Return (x, y) of the center of cell containing provided text 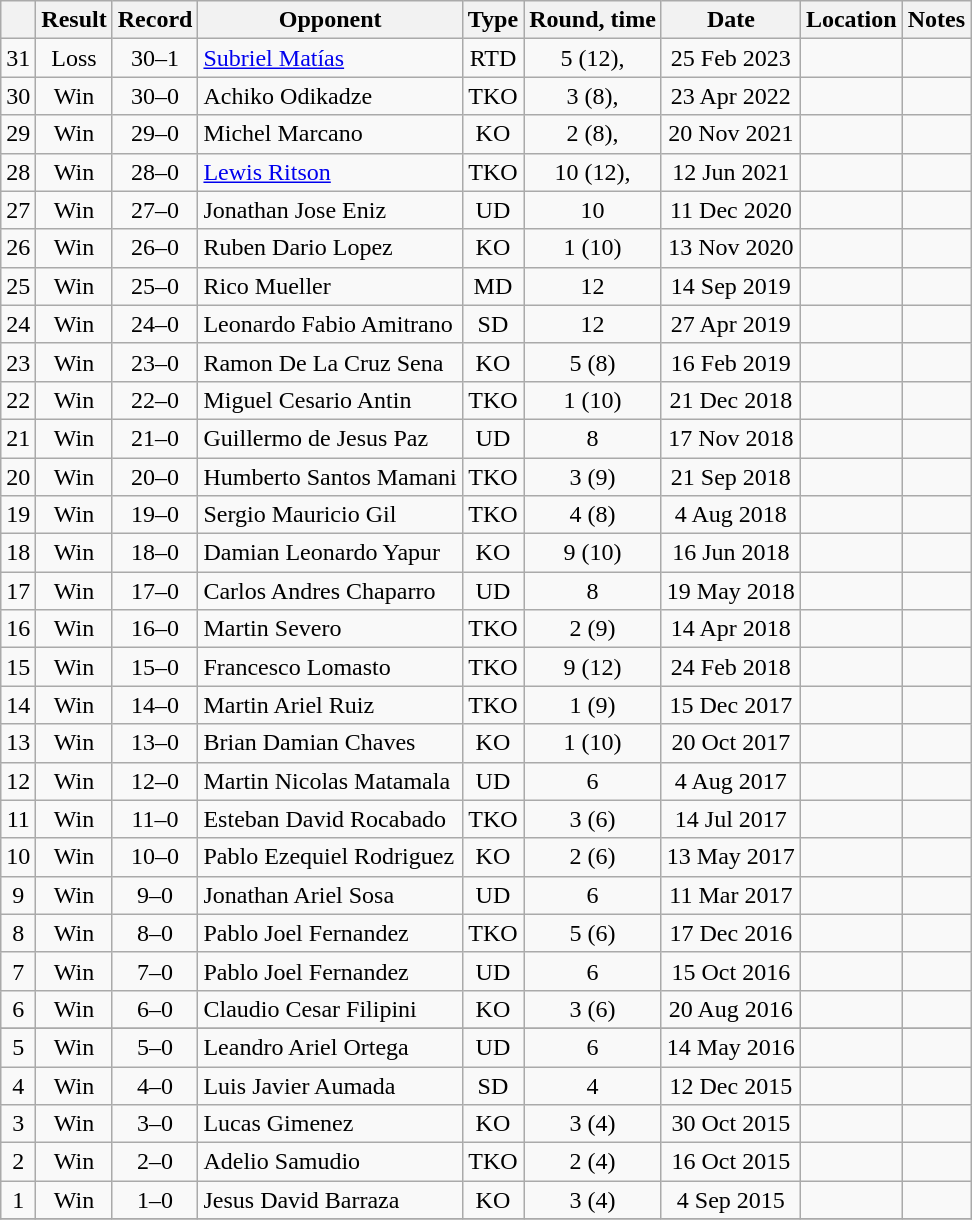
21–0 (155, 438)
11 Dec 2020 (730, 210)
Date (730, 20)
Martin Ariel Ruiz (330, 705)
19 (18, 515)
11–0 (155, 819)
Record (155, 20)
7 (18, 971)
30 Oct 2015 (730, 1124)
2 (4) (593, 1162)
RTD (492, 58)
Claudio Cesar Filipini (330, 1009)
5–0 (155, 1047)
Rico Mueller (330, 286)
Notes (936, 20)
Opponent (330, 20)
Loss (74, 58)
1 (18, 1200)
Jesus David Barraza (330, 1200)
29–0 (155, 134)
Adelio Samudio (330, 1162)
6–0 (155, 1009)
5 (18, 1047)
Miguel Cesario Antin (330, 400)
16 Feb 2019 (730, 362)
4 Aug 2018 (730, 515)
5 (12), (593, 58)
18–0 (155, 553)
2 (9) (593, 629)
14–0 (155, 705)
12 Dec 2015 (730, 1085)
31 (18, 58)
16 Oct 2015 (730, 1162)
Brian Damian Chaves (330, 743)
20–0 (155, 477)
15 (18, 667)
26–0 (155, 248)
14 (18, 705)
20 (18, 477)
27–0 (155, 210)
Leonardo Fabio Amitrano (330, 324)
2 (18, 1162)
Esteban David Rocabado (330, 819)
24 (18, 324)
21 (18, 438)
21 Dec 2018 (730, 400)
17 Nov 2018 (730, 438)
16–0 (155, 629)
23 Apr 2022 (730, 96)
16 (18, 629)
Subriel Matías (330, 58)
Lucas Gimenez (330, 1124)
20 Aug 2016 (730, 1009)
30–1 (155, 58)
Ramon De La Cruz Sena (330, 362)
Luis Javier Aumada (330, 1085)
18 (18, 553)
30 (18, 96)
13–0 (155, 743)
Pablo Ezequiel Rodriguez (330, 857)
Lewis Ritson (330, 172)
Martin Nicolas Matamala (330, 781)
3 (18, 1124)
3 (8), (593, 96)
4–0 (155, 1085)
27 Apr 2019 (730, 324)
14 May 2016 (730, 1047)
5 (6) (593, 933)
3 (9) (593, 477)
19–0 (155, 515)
1–0 (155, 1200)
MD (492, 286)
15 Dec 2017 (730, 705)
19 May 2018 (730, 591)
20 Oct 2017 (730, 743)
23 (18, 362)
Martin Severo (330, 629)
Leandro Ariel Ortega (330, 1047)
23–0 (155, 362)
11 (18, 819)
10 (12), (593, 172)
Michel Marcano (330, 134)
12–0 (155, 781)
5 (8) (593, 362)
Humberto Santos Mamani (330, 477)
10–0 (155, 857)
4 Aug 2017 (730, 781)
Francesco Lomasto (330, 667)
25–0 (155, 286)
15–0 (155, 667)
26 (18, 248)
2 (6) (593, 857)
4 (8) (593, 515)
29 (18, 134)
14 Apr 2018 (730, 629)
9 (10) (593, 553)
16 Jun 2018 (730, 553)
Sergio Mauricio Gil (330, 515)
27 (18, 210)
Location (851, 20)
22–0 (155, 400)
1 (9) (593, 705)
Result (74, 20)
13 Nov 2020 (730, 248)
Achiko Odikadze (330, 96)
13 (18, 743)
9–0 (155, 895)
Carlos Andres Chaparro (330, 591)
Jonathan Jose Eniz (330, 210)
15 Oct 2016 (730, 971)
Jonathan Ariel Sosa (330, 895)
13 May 2017 (730, 857)
Guillermo de Jesus Paz (330, 438)
Round, time (593, 20)
21 Sep 2018 (730, 477)
8–0 (155, 933)
11 Mar 2017 (730, 895)
12 Jun 2021 (730, 172)
24–0 (155, 324)
Type (492, 20)
2–0 (155, 1162)
7–0 (155, 971)
2 (8), (593, 134)
9 (12) (593, 667)
30–0 (155, 96)
20 Nov 2021 (730, 134)
14 Jul 2017 (730, 819)
17–0 (155, 591)
28 (18, 172)
9 (18, 895)
Damian Leonardo Yapur (330, 553)
Ruben Dario Lopez (330, 248)
28–0 (155, 172)
17 Dec 2016 (730, 933)
17 (18, 591)
25 Feb 2023 (730, 58)
4 Sep 2015 (730, 1200)
3–0 (155, 1124)
14 Sep 2019 (730, 286)
22 (18, 400)
24 Feb 2018 (730, 667)
25 (18, 286)
